Locate the cell with the specified text and output its [x, y] center coordinate. 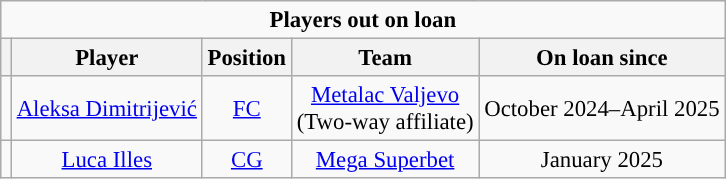
On loan since [602, 58]
October 2024–April 2025 [602, 108]
Position [246, 58]
Aleksa Dimitrijević [106, 108]
Luca Illes [106, 160]
Players out on loan [363, 20]
January 2025 [602, 160]
Team [385, 58]
Player [106, 58]
CG [246, 160]
Metalac Valjevo(Two-way affiliate) [385, 108]
Mega Superbet [385, 160]
FC [246, 108]
